Output the (X, Y) coordinate of the center of the cell containing the given text.  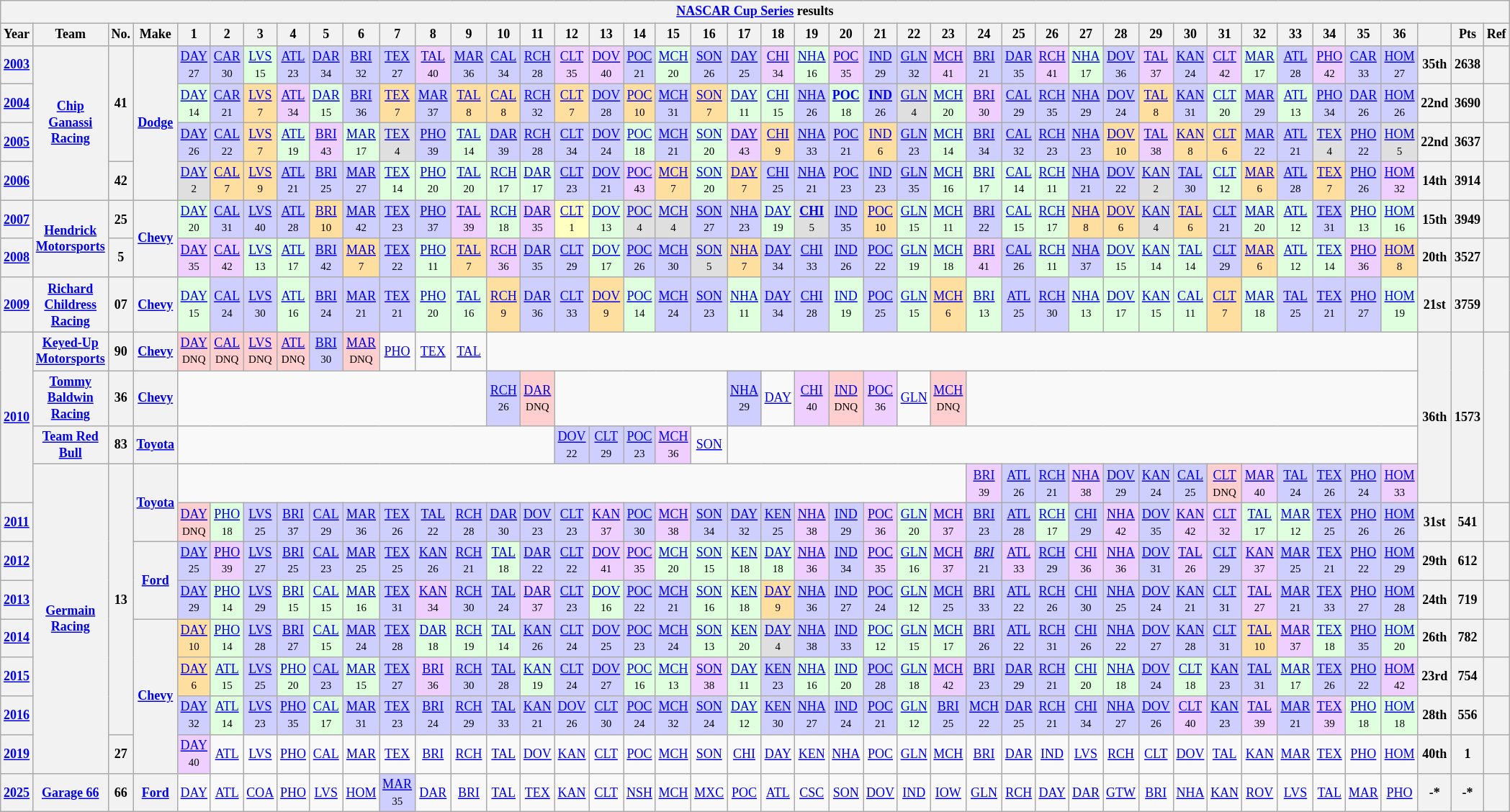
9 (469, 35)
35th (1434, 65)
2003 (17, 65)
MCHDNQ (948, 398)
SON13 (709, 639)
LVS13 (261, 258)
CHI (745, 754)
GLN32 (914, 65)
2004 (17, 104)
RCH35 (1052, 104)
SON24 (709, 716)
2015 (17, 677)
MCH31 (673, 104)
LVSDNQ (261, 351)
KEN (812, 754)
TAL37 (1156, 65)
CAL24 (227, 304)
TAL7 (469, 258)
2009 (17, 304)
DAY2 (194, 181)
IND35 (846, 220)
22 (914, 35)
DAY6 (194, 677)
2016 (17, 716)
16 (709, 35)
NHA18 (1121, 677)
SON38 (709, 677)
POC26 (639, 258)
2005 (17, 142)
Hendrick Motorsports (71, 239)
NHA7 (745, 258)
GLN20 (914, 522)
34 (1329, 35)
MAR31 (361, 716)
17 (745, 35)
KAN8 (1190, 142)
NASCAR Cup Series results (755, 12)
BRI34 (984, 142)
CAR30 (227, 65)
DAY15 (194, 304)
90 (121, 351)
MCH30 (673, 258)
KAN31 (1190, 104)
CLT35 (572, 65)
CHI29 (1086, 522)
POC16 (639, 677)
CSC (812, 793)
CHI5 (812, 220)
21st (1434, 304)
KEN25 (778, 522)
CLT34 (572, 142)
CHI25 (778, 181)
TAL22 (433, 522)
CHI36 (1086, 561)
2638 (1468, 65)
SON16 (709, 600)
TAL40 (433, 65)
11 (538, 35)
NHA13 (1086, 304)
LVS28 (261, 639)
HOM33 (1400, 484)
Team Red Bull (71, 445)
IND24 (846, 716)
PHO11 (433, 258)
GLN35 (914, 181)
12 (572, 35)
ATL25 (1018, 304)
CLT1 (572, 220)
CAL42 (227, 258)
PHO24 (1364, 484)
LVS27 (261, 561)
PHO34 (1329, 104)
40th (1434, 754)
IOW (948, 793)
DOV36 (1121, 65)
TEX22 (397, 258)
23rd (1434, 677)
TAL30 (1190, 181)
TEX28 (397, 639)
DAY27 (194, 65)
LVS9 (261, 181)
2013 (17, 600)
MCH16 (948, 181)
LVS15 (261, 65)
719 (1468, 600)
Germain Racing (71, 619)
DAY14 (194, 104)
MAR29 (1259, 104)
NHA8 (1086, 220)
ATL34 (294, 104)
DAY20 (194, 220)
CLT12 (1225, 181)
HOM32 (1400, 181)
30 (1190, 35)
IND33 (846, 639)
GLN23 (914, 142)
ATL14 (227, 716)
TAL28 (504, 677)
CLT20 (1225, 104)
PHO42 (1329, 65)
2010 (17, 418)
No. (121, 35)
RCH9 (504, 304)
24th (1434, 600)
BRI32 (361, 65)
MCH38 (673, 522)
POC25 (881, 304)
36th (1434, 418)
TAL6 (1190, 220)
3949 (1468, 220)
DAR26 (1364, 104)
NHA26 (812, 104)
KAN15 (1156, 304)
BRI26 (984, 639)
29 (1156, 35)
2012 (17, 561)
Year (17, 35)
BRI42 (325, 258)
TEX33 (1329, 600)
TAL26 (1190, 561)
DOV28 (606, 104)
CAL22 (227, 142)
MAR27 (361, 181)
PHO13 (1364, 220)
ATL26 (1018, 484)
28 (1121, 35)
POC43 (639, 181)
DOV31 (1156, 561)
DOV9 (606, 304)
MAR35 (397, 793)
ATL13 (1295, 104)
41 (121, 104)
DOV23 (538, 522)
NHA42 (1121, 522)
DAR15 (325, 104)
CHI26 (1086, 639)
CAL14 (1018, 181)
CHI20 (1086, 677)
HOM16 (1400, 220)
DAR37 (538, 600)
TEX18 (1329, 639)
CLT30 (606, 716)
MAR22 (1259, 142)
HOM5 (1400, 142)
SON23 (709, 304)
DAY18 (778, 561)
556 (1468, 716)
DAR17 (538, 181)
CALDNQ (227, 351)
14 (639, 35)
MCH13 (673, 677)
PHO36 (1364, 258)
MCH7 (673, 181)
LVS40 (261, 220)
26 (1052, 35)
BRI10 (325, 220)
CAL25 (1190, 484)
ATL23 (294, 65)
TAL18 (504, 561)
ROV (1259, 793)
BRI37 (294, 522)
MCH36 (673, 445)
20 (846, 35)
CLT32 (1225, 522)
BRI43 (325, 142)
1573 (1468, 418)
SON34 (709, 522)
MCH18 (948, 258)
CHI15 (778, 104)
Richard Childress Racing (71, 304)
KAN28 (1190, 639)
MCH32 (673, 716)
19 (812, 35)
CLT22 (572, 561)
CAL31 (227, 220)
3759 (1468, 304)
BRI22 (984, 220)
SON27 (709, 220)
CAL26 (1018, 258)
MAR20 (1259, 220)
DOV6 (1121, 220)
NHA33 (812, 142)
DAY29 (194, 600)
HOM28 (1400, 600)
TAL16 (469, 304)
CAL32 (1018, 142)
2011 (17, 522)
Team (71, 35)
3527 (1468, 258)
ATLDNQ (294, 351)
CAL34 (504, 65)
DAR18 (433, 639)
IND20 (846, 677)
MAR18 (1259, 304)
SON15 (709, 561)
2008 (17, 258)
IND19 (846, 304)
IND34 (846, 561)
NHA25 (1121, 600)
RCH19 (469, 639)
Chip Ganassi Racing (71, 122)
DOV13 (606, 220)
DOV35 (1156, 522)
3 (261, 35)
Dodge (156, 122)
2 (227, 35)
DOV15 (1121, 258)
IND6 (881, 142)
DAR25 (1018, 716)
83 (121, 445)
SON7 (709, 104)
MAR15 (361, 677)
HOM42 (1400, 677)
CHI33 (812, 258)
BRI27 (294, 639)
MARDNQ (361, 351)
20th (1434, 258)
NHA37 (1086, 258)
GLN19 (914, 258)
29th (1434, 561)
4 (294, 35)
26th (1434, 639)
SON26 (709, 65)
ATL33 (1018, 561)
CHI30 (1086, 600)
CHI40 (812, 398)
10 (504, 35)
MAR16 (361, 600)
Tommy Baldwin Racing (71, 398)
CLT33 (572, 304)
MCH22 (984, 716)
DAY4 (778, 639)
2019 (17, 754)
CAR33 (1364, 65)
HOM20 (1400, 639)
DAR39 (504, 142)
CAR21 (227, 104)
CAL11 (1190, 304)
DAY12 (745, 716)
2025 (17, 793)
33 (1295, 35)
BRI13 (984, 304)
18 (778, 35)
KEN30 (778, 716)
DAY10 (194, 639)
DOV25 (606, 639)
42 (121, 181)
15th (1434, 220)
KAN2 (1156, 181)
DAR22 (538, 561)
BRI15 (294, 600)
COA (261, 793)
CAL7 (227, 181)
MAR12 (1295, 522)
KAN19 (538, 677)
HOM8 (1400, 258)
DAR29 (1018, 677)
3637 (1468, 142)
GLN4 (914, 104)
DOV40 (606, 65)
CAL17 (325, 716)
CLT21 (1225, 220)
NSH (639, 793)
CHI9 (778, 142)
RCH32 (538, 104)
ATL17 (294, 258)
GLN16 (914, 561)
MAR42 (361, 220)
24 (984, 35)
15 (673, 35)
32 (1259, 35)
35 (1364, 35)
3690 (1468, 104)
DARDNQ (538, 398)
DOV21 (606, 181)
754 (1468, 677)
KAN14 (1156, 258)
Pts (1468, 35)
Make (156, 35)
DAY19 (778, 220)
CLT6 (1225, 142)
DAY43 (745, 142)
CLTDNQ (1225, 484)
DAY35 (194, 258)
TAL20 (469, 181)
MCH25 (948, 600)
14th (1434, 181)
GLN18 (914, 677)
KAN42 (1190, 522)
MXC (709, 793)
IND27 (846, 600)
Ref (1496, 35)
7 (397, 35)
CAL8 (504, 104)
TAL27 (1259, 600)
541 (1468, 522)
BRI33 (984, 600)
DOV41 (606, 561)
TAL25 (1295, 304)
MAR7 (361, 258)
21 (881, 35)
2006 (17, 181)
Garage 66 (71, 793)
31st (1434, 522)
LVS29 (261, 600)
POC28 (881, 677)
KEN20 (745, 639)
POC14 (639, 304)
MCH14 (948, 142)
ATL16 (294, 304)
DAR36 (538, 304)
TAL33 (504, 716)
MCH42 (948, 677)
28th (1434, 716)
66 (121, 793)
2007 (17, 220)
DAR30 (504, 522)
DOV29 (1121, 484)
POC4 (639, 220)
RCH23 (1052, 142)
GTW (1121, 793)
CAL (325, 754)
KAN34 (433, 600)
MCH41 (948, 65)
BRI17 (984, 181)
HOM27 (1400, 65)
CLT42 (1225, 65)
CLT40 (1190, 716)
DAR34 (325, 65)
KAN4 (1156, 220)
MCH11 (948, 220)
6 (361, 35)
CHI28 (812, 304)
DOV10 (1121, 142)
BRI41 (984, 258)
NHA17 (1086, 65)
TAL38 (1156, 142)
RCH41 (1052, 65)
TEX39 (1329, 716)
23 (948, 35)
KEN23 (778, 677)
MCH6 (948, 304)
PHO37 (433, 220)
NHA22 (1121, 639)
782 (1468, 639)
IND23 (881, 181)
CLT18 (1190, 677)
POC30 (639, 522)
MAR24 (361, 639)
TAL17 (1259, 522)
DAY40 (194, 754)
MCH17 (948, 639)
RCH31 (1052, 639)
SON5 (709, 258)
INDDNQ (846, 398)
LVS23 (261, 716)
Keyed-Up Motorsports (71, 351)
RCH36 (504, 258)
31 (1225, 35)
612 (1468, 561)
DAY9 (778, 600)
DOV16 (606, 600)
3914 (1468, 181)
LVS30 (261, 304)
HOM29 (1400, 561)
POC12 (881, 639)
NHA11 (745, 304)
DAY26 (194, 142)
MCH4 (673, 220)
HOM18 (1400, 716)
ATL19 (294, 142)
DAY7 (745, 181)
RCH18 (504, 220)
HOM19 (1400, 304)
ATL15 (227, 677)
TAL31 (1259, 677)
2014 (17, 639)
07 (121, 304)
BRI39 (984, 484)
8 (433, 35)
TAL10 (1259, 639)
MAR40 (1259, 484)
